Scan for the cell matching the given text and deliver its [x, y] coordinate at center. 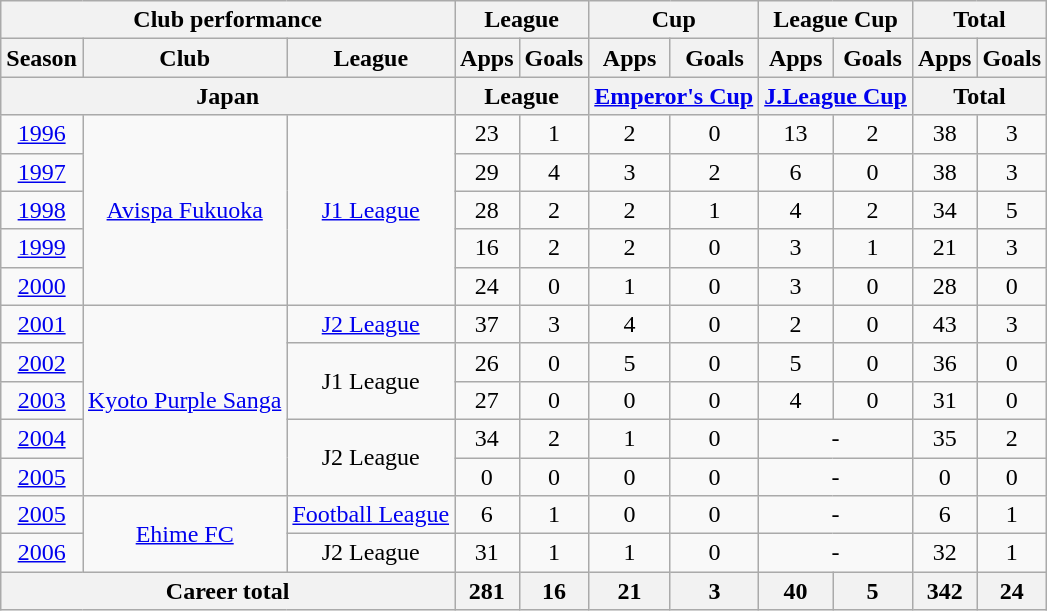
2004 [42, 438]
43 [944, 324]
Kyoto Purple Sanga [184, 400]
32 [944, 553]
1998 [42, 210]
27 [487, 400]
Emperor's Cup [674, 96]
29 [487, 172]
342 [944, 591]
26 [487, 362]
36 [944, 362]
2006 [42, 553]
2002 [42, 362]
1996 [42, 134]
40 [796, 591]
1999 [42, 248]
Avispa Fukuoka [184, 210]
Ehime FC [184, 534]
Cup [674, 20]
Career total [228, 591]
2001 [42, 324]
37 [487, 324]
1997 [42, 172]
281 [487, 591]
Club [184, 58]
Club performance [228, 20]
23 [487, 134]
Football League [371, 515]
13 [796, 134]
Season [42, 58]
2003 [42, 400]
J.League Cup [836, 96]
35 [944, 438]
Japan [228, 96]
2000 [42, 286]
League Cup [836, 20]
